From the cell containing the given text, extract its center point as (X, Y) coordinate. 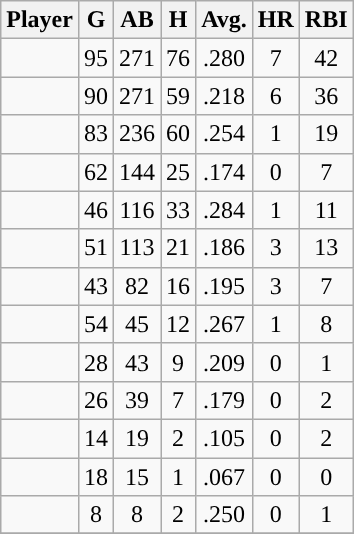
H (178, 20)
13 (326, 248)
.179 (224, 400)
.186 (224, 248)
25 (178, 172)
12 (178, 324)
HR (276, 20)
33 (178, 210)
16 (178, 286)
.105 (224, 438)
9 (178, 362)
18 (96, 477)
76 (178, 58)
G (96, 20)
39 (138, 400)
14 (96, 438)
83 (96, 134)
.267 (224, 324)
59 (178, 96)
.195 (224, 286)
144 (138, 172)
.174 (224, 172)
90 (96, 96)
116 (138, 210)
62 (96, 172)
.209 (224, 362)
.067 (224, 477)
AB (138, 20)
15 (138, 477)
28 (96, 362)
42 (326, 58)
11 (326, 210)
45 (138, 324)
36 (326, 96)
26 (96, 400)
.250 (224, 515)
Avg. (224, 20)
54 (96, 324)
46 (96, 210)
113 (138, 248)
82 (138, 286)
236 (138, 134)
.254 (224, 134)
60 (178, 134)
.218 (224, 96)
Player (40, 20)
51 (96, 248)
.280 (224, 58)
95 (96, 58)
21 (178, 248)
6 (276, 96)
.284 (224, 210)
RBI (326, 20)
